Locate the cell with the specified text and output its [x, y] center coordinate. 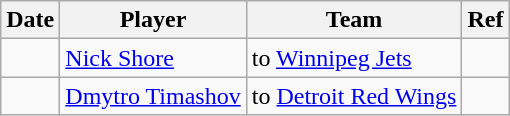
Player [153, 20]
to Detroit Red Wings [354, 96]
Date [30, 20]
Team [354, 20]
to Winnipeg Jets [354, 58]
Ref [486, 20]
Dmytro Timashov [153, 96]
Nick Shore [153, 58]
